Search for the cell housing the specified text and yield its (X, Y) center coordinate. 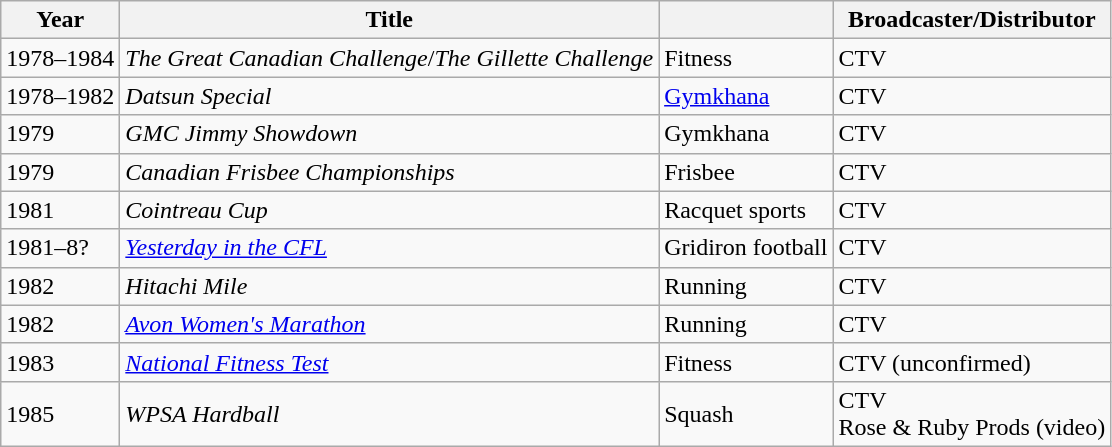
National Fitness Test (390, 362)
1981 (60, 210)
Yesterday in the CFL (390, 248)
WPSA Hardball (390, 414)
Datsun Special (390, 96)
Racquet sports (746, 210)
Hitachi Mile (390, 286)
Frisbee (746, 172)
Broadcaster/Distributor (972, 20)
GMC Jimmy Showdown (390, 134)
Year (60, 20)
Gridiron football (746, 248)
1983 (60, 362)
1981–8? (60, 248)
Cointreau Cup (390, 210)
Squash (746, 414)
1985 (60, 414)
1978–1984 (60, 58)
Title (390, 20)
CTV (unconfirmed) (972, 362)
Canadian Frisbee Championships (390, 172)
1978–1982 (60, 96)
Avon Women's Marathon (390, 324)
CTVRose & Ruby Prods (video) (972, 414)
The Great Canadian Challenge/The Gillette Challenge (390, 58)
